Search for the cell housing the specified text and yield its [X, Y] center coordinate. 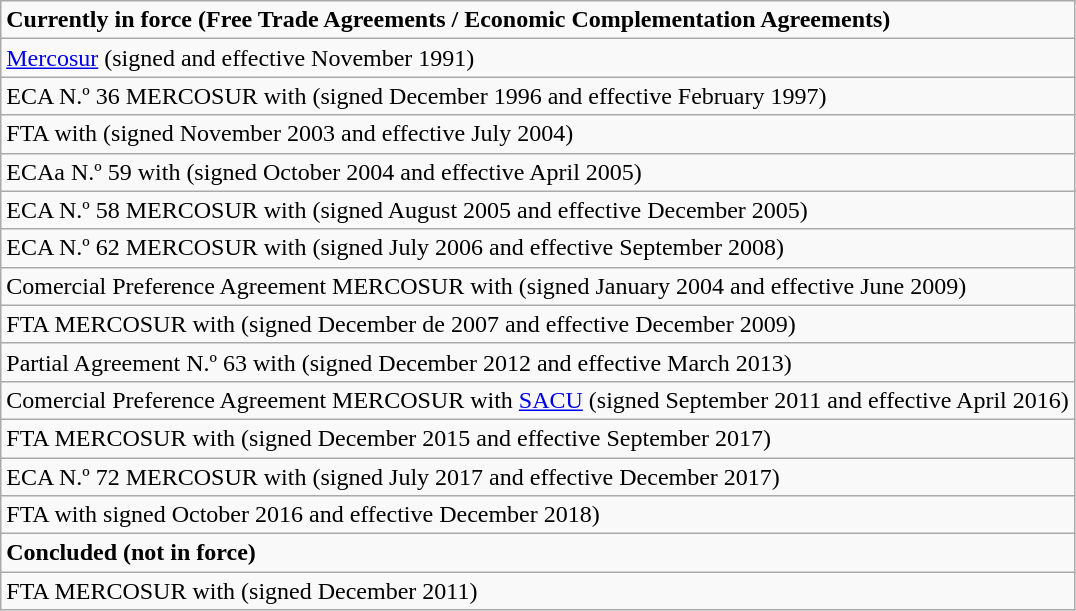
Comercial Preference Agreement MERCOSUR with (signed January 2004 and effective June 2009) [538, 286]
FTA MERCOSUR with (signed December 2011) [538, 591]
Currently in force (Free Trade Agreements / Economic Complementation Agreements) [538, 20]
ECAa N.º 59 with (signed October 2004 and effective April 2005) [538, 172]
ECA N.º 72 MERCOSUR with (signed July 2017 and effective December 2017) [538, 477]
FTA MERCOSUR with (signed December 2015 and effective September 2017) [538, 438]
Mercosur (signed and effective November 1991) [538, 58]
FTA with (signed November 2003 and effective July 2004) [538, 134]
ECA N.º 58 MERCOSUR with (signed August 2005 and effective December 2005) [538, 210]
ECA N.º 36 MERCOSUR with (signed December 1996 and effective February 1997) [538, 96]
Concluded (not in force) [538, 553]
FTA MERCOSUR with (signed December de 2007 and effective December 2009) [538, 324]
ECA N.º 62 MERCOSUR with (signed July 2006 and effective September 2008) [538, 248]
FTA with signed October 2016 and effective December 2018) [538, 515]
Partial Agreement N.º 63 with (signed December 2012 and effective March 2013) [538, 362]
Comercial Preference Agreement MERCOSUR with SACU (signed September 2011 and effective April 2016) [538, 400]
